Capture the cell that displays the provided text and extract its [X, Y] central coordinate. 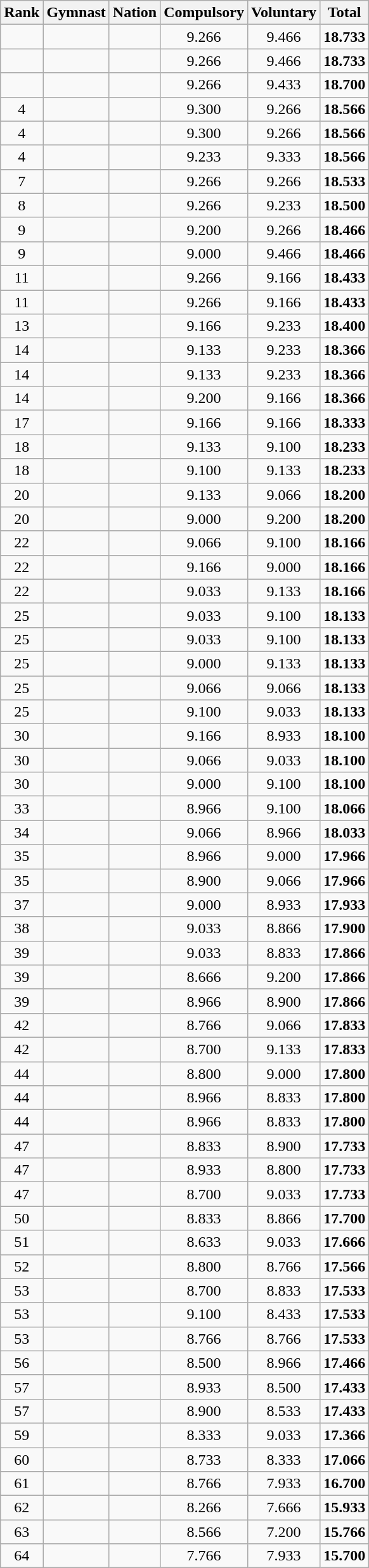
17.566 [345, 1266]
Total [345, 13]
51 [22, 1242]
8.433 [283, 1315]
56 [22, 1363]
8 [22, 205]
17.900 [345, 929]
8.733 [204, 1459]
61 [22, 1484]
50 [22, 1218]
Voluntary [283, 13]
18.333 [345, 423]
7.766 [204, 1556]
37 [22, 905]
64 [22, 1556]
18.500 [345, 205]
7 [22, 181]
18.400 [345, 326]
8.266 [204, 1508]
Compulsory [204, 13]
8.633 [204, 1242]
16.700 [345, 1484]
7.666 [283, 1508]
15.700 [345, 1556]
8.533 [283, 1411]
15.766 [345, 1532]
17 [22, 423]
34 [22, 832]
8.666 [204, 977]
63 [22, 1532]
17.666 [345, 1242]
33 [22, 808]
17.466 [345, 1363]
59 [22, 1435]
7.200 [283, 1532]
17.700 [345, 1218]
Rank [22, 13]
17.066 [345, 1459]
18.700 [345, 85]
15.933 [345, 1508]
18.533 [345, 181]
18.066 [345, 808]
62 [22, 1508]
18.033 [345, 832]
17.933 [345, 905]
17.366 [345, 1435]
13 [22, 326]
60 [22, 1459]
Nation [134, 13]
Gymnast [76, 13]
9.333 [283, 157]
38 [22, 929]
52 [22, 1266]
9.433 [283, 85]
8.566 [204, 1532]
